Identify which cell holds the provided text, then report its (x, y) central coordinate. 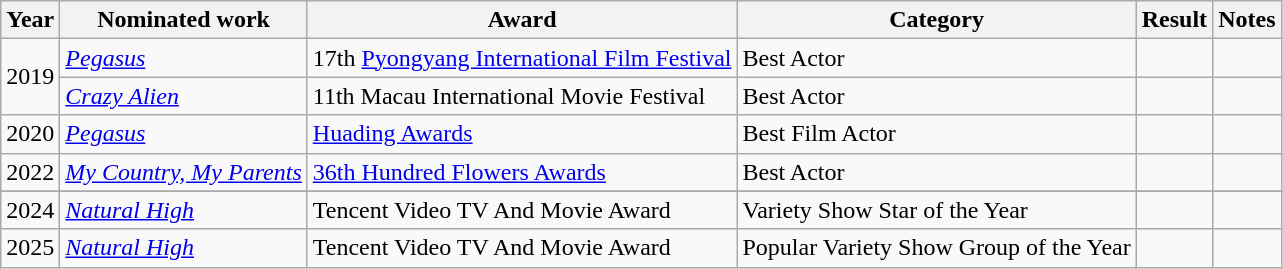
Huading Awards (522, 134)
2019 (30, 77)
Award (522, 20)
Category (936, 20)
Nominated work (184, 20)
2022 (30, 172)
2020 (30, 134)
Result (1174, 20)
Popular Variety Show Group of the Year (936, 248)
Variety Show Star of the Year (936, 210)
11th Macau International Movie Festival (522, 96)
Crazy Alien (184, 96)
Year (30, 20)
36th Hundred Flowers Awards (522, 172)
2025 (30, 248)
2024 (30, 210)
17th Pyongyang International Film Festival (522, 58)
Best Film Actor (936, 134)
My Country, My Parents (184, 172)
Notes (1247, 20)
